Search for the cell housing the specified text and yield its [X, Y] center coordinate. 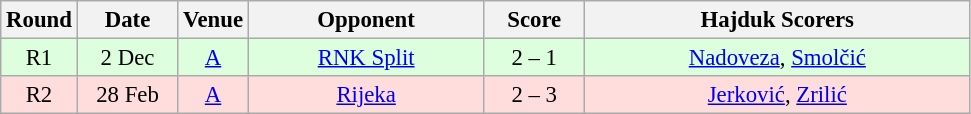
R2 [39, 95]
Date [128, 20]
2 Dec [128, 58]
Nadoveza, Smolčić [778, 58]
Venue [214, 20]
R1 [39, 58]
Opponent [366, 20]
Round [39, 20]
Jerković, Zrilić [778, 95]
28 Feb [128, 95]
2 – 1 [534, 58]
Rijeka [366, 95]
RNK Split [366, 58]
2 – 3 [534, 95]
Hajduk Scorers [778, 20]
Score [534, 20]
